Output the [x, y] coordinate of the center of the cell containing the given text.  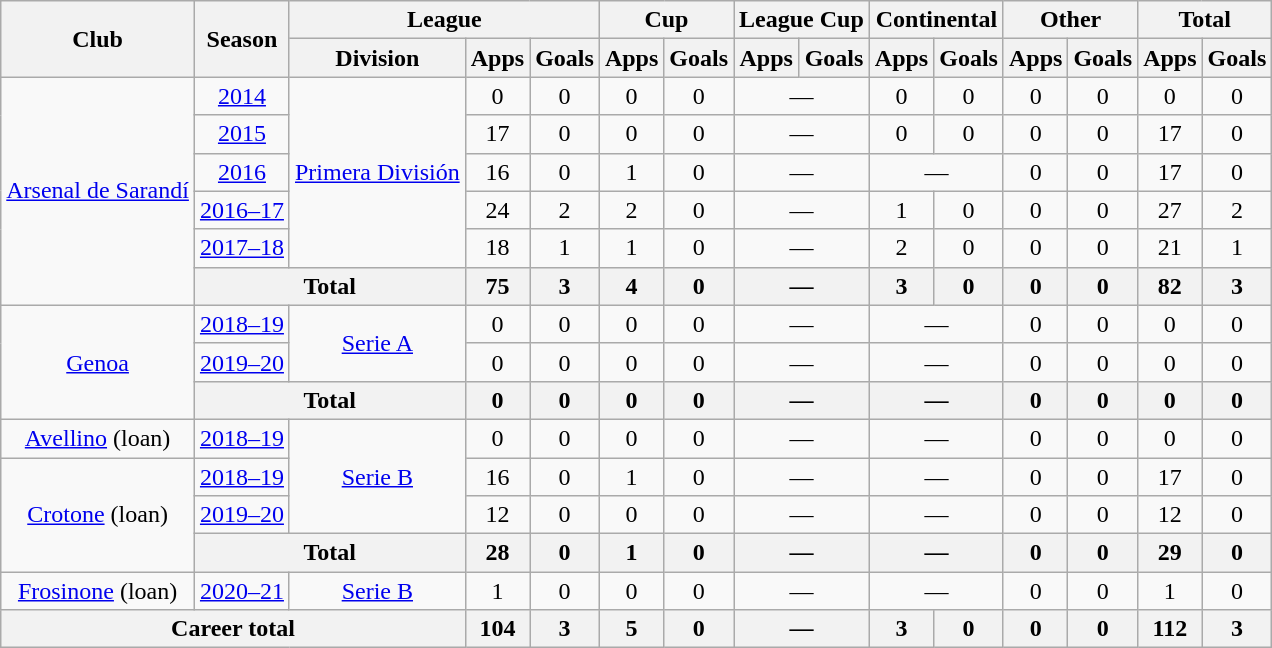
Serie A [377, 343]
2016–17 [242, 210]
104 [497, 629]
Career total [233, 629]
18 [497, 248]
2020–21 [242, 591]
28 [497, 553]
82 [1170, 286]
112 [1170, 629]
24 [497, 210]
21 [1170, 248]
2016 [242, 172]
Continental [936, 20]
League [444, 20]
2017–18 [242, 248]
Arsenal de Sarandí [98, 191]
League Cup [802, 20]
2015 [242, 134]
Cup [666, 20]
Club [98, 39]
Primera División [377, 172]
Genoa [98, 362]
75 [497, 286]
Season [242, 39]
29 [1170, 553]
4 [631, 286]
5 [631, 629]
Crotone (loan) [98, 515]
Division [377, 58]
27 [1170, 210]
Avellino (loan) [98, 438]
Other [1070, 20]
Frosinone (loan) [98, 591]
2014 [242, 96]
